Determine the (X, Y) coordinate at the center of the cell enclosing the given text.  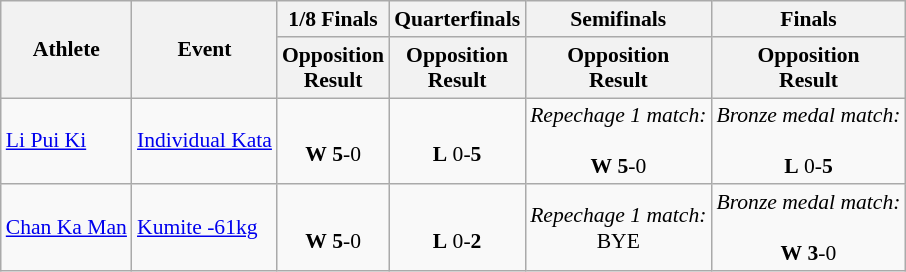
Repechage 1 match:BYE (618, 228)
Bronze medal match:L 0-5 (808, 142)
Li Pui Ki (66, 142)
Semifinals (618, 19)
Repechage 1 match:W 5-0 (618, 142)
L 0-5 (457, 142)
Kumite -61kg (204, 228)
L 0-2 (457, 228)
Athlete (66, 50)
Quarterfinals (457, 19)
Finals (808, 19)
Event (204, 50)
Bronze medal match:W 3-0 (808, 228)
Chan Ka Man (66, 228)
1/8 Finals (333, 19)
Individual Kata (204, 142)
